Extract the [X, Y] coordinate from the center of the cell holding the provided text.  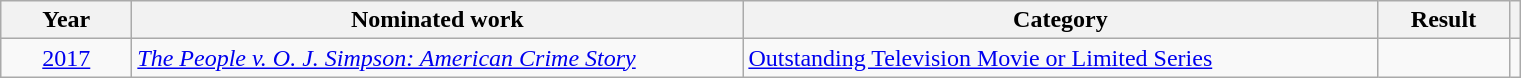
Category [1060, 20]
2017 [66, 58]
Year [66, 20]
Result [1444, 20]
Outstanding Television Movie or Limited Series [1060, 58]
The People v. O. J. Simpson: American Crime Story [438, 58]
Nominated work [438, 20]
